Extract the [X, Y] coordinate from the center of the cell holding the provided text.  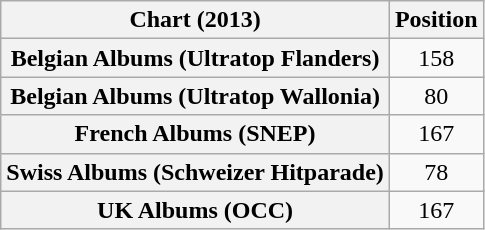
158 [436, 58]
Chart (2013) [196, 20]
80 [436, 96]
Swiss Albums (Schweizer Hitparade) [196, 172]
French Albums (SNEP) [196, 134]
78 [436, 172]
Belgian Albums (Ultratop Flanders) [196, 58]
UK Albums (OCC) [196, 210]
Position [436, 20]
Belgian Albums (Ultratop Wallonia) [196, 96]
